Search for the cell housing the specified text and yield its [X, Y] center coordinate. 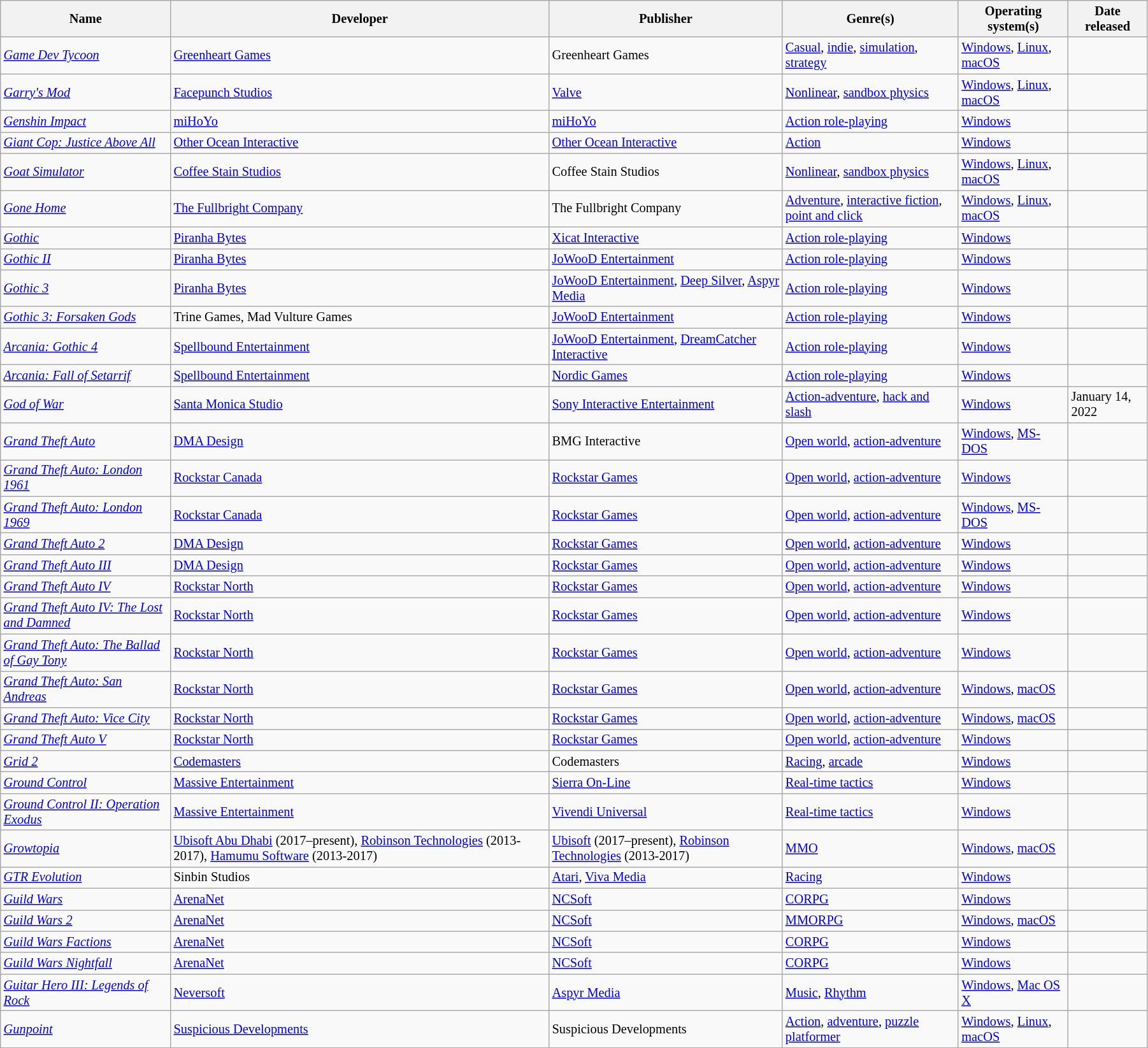
Guitar Hero III: Legends of Rock [85, 993]
Neversoft [360, 993]
January 14, 2022 [1108, 405]
Racing, arcade [870, 761]
Sinbin Studios [360, 877]
Genre(s) [870, 18]
Grand Theft Auto IV: The Lost and Damned [85, 615]
Garry's Mod [85, 92]
Ground Control II: Operation Exodus [85, 812]
GTR Evolution [85, 877]
JoWooD Entertainment, Deep Silver, Aspyr Media [666, 288]
Gothic [85, 238]
Adventure, interactive fiction, point and click [870, 208]
JoWooD Entertainment, DreamCatcher Interactive [666, 347]
Goat Simulator [85, 172]
Grand Theft Auto III [85, 565]
Music, Rhythm [870, 993]
Guild Wars [85, 899]
Sierra On-Line [666, 782]
Valve [666, 92]
Guild Wars 2 [85, 921]
Xicat Interactive [666, 238]
Ubisoft Abu Dhabi (2017–present), Robinson Technologies (2013-2017), Hamumu Software (2013-2017) [360, 849]
Gothic II [85, 259]
Sony Interactive Entertainment [666, 405]
Trine Games, Mad Vulture Games [360, 317]
Grand Theft Auto: London 1961 [85, 478]
Grand Theft Auto [85, 441]
Game Dev Tycoon [85, 55]
Date released [1108, 18]
Grand Theft Auto 2 [85, 543]
Aspyr Media [666, 993]
Grand Theft Auto V [85, 740]
Grand Theft Auto: London 1969 [85, 515]
Gone Home [85, 208]
Grand Theft Auto IV [85, 587]
Genshin Impact [85, 121]
Vivendi Universal [666, 812]
Arcania: Fall of Setarrif [85, 375]
Action, adventure, puzzle platformer [870, 1029]
Name [85, 18]
Gunpoint [85, 1029]
Grand Theft Auto: San Andreas [85, 689]
Developer [360, 18]
Windows, Mac OS X [1013, 993]
Ubisoft (2017–present), Robinson Technologies (2013-2017) [666, 849]
God of War [85, 405]
Action-adventure, hack and slash [870, 405]
Guild Wars Factions [85, 942]
Ground Control [85, 782]
Nordic Games [666, 375]
Giant Cop: Justice Above All [85, 143]
Gothic 3 [85, 288]
Arcania: Gothic 4 [85, 347]
Casual, indie, simulation, strategy [870, 55]
Publisher [666, 18]
Facepunch Studios [360, 92]
MMO [870, 849]
Grand Theft Auto: The Ballad of Gay Tony [85, 652]
Growtopia [85, 849]
Atari, Viva Media [666, 877]
MMORPG [870, 921]
BMG Interactive [666, 441]
Operating system(s) [1013, 18]
Gothic 3: Forsaken Gods [85, 317]
Grid 2 [85, 761]
Action [870, 143]
Racing [870, 877]
Santa Monica Studio [360, 405]
Guild Wars Nightfall [85, 963]
Grand Theft Auto: Vice City [85, 718]
